Scan for the cell matching the given text and deliver its (X, Y) coordinate at center. 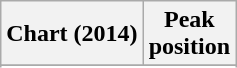
Peak position (189, 34)
Chart (2014) (72, 34)
